Extract the [x, y] coordinate from the center of the cell holding the provided text.  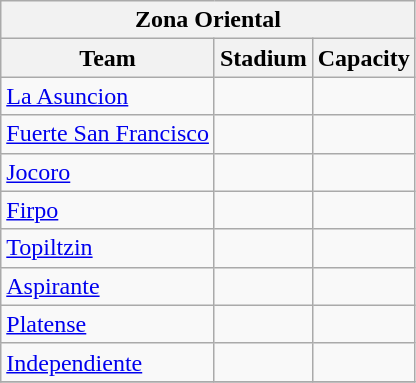
Firpo [108, 210]
Fuerte San Francisco [108, 134]
Platense [108, 324]
Aspirante [108, 286]
Jocoro [108, 172]
Topiltzin [108, 248]
Team [108, 58]
Independiente [108, 362]
La Asuncion [108, 96]
Capacity [364, 58]
Stadium [263, 58]
Zona Oriental [208, 20]
